Search for the cell housing the specified text and yield its [x, y] center coordinate. 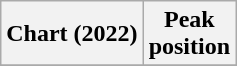
Chart (2022) [72, 34]
Peakposition [189, 34]
